Scan for the cell matching the given text and deliver its (X, Y) coordinate at center. 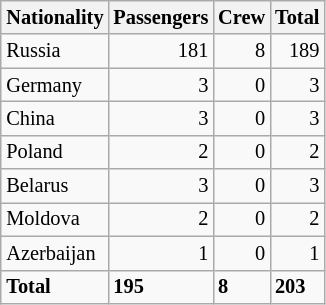
195 (160, 287)
Crew (242, 18)
Moldova (54, 220)
China (54, 119)
Germany (54, 85)
Poland (54, 152)
203 (297, 287)
181 (160, 51)
Azerbaijan (54, 253)
189 (297, 51)
Belarus (54, 186)
Passengers (160, 18)
Nationality (54, 18)
Russia (54, 51)
